Identify which cell holds the provided text, then report its (x, y) central coordinate. 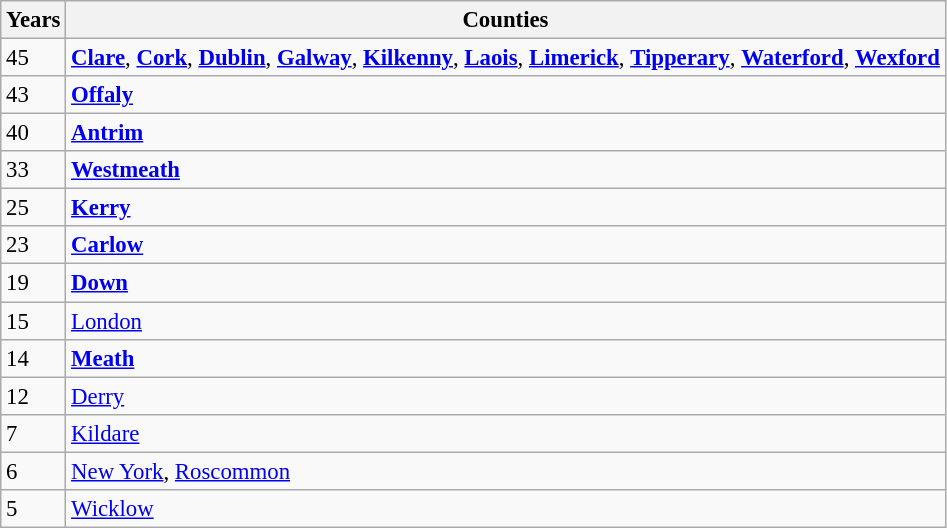
12 (34, 396)
19 (34, 283)
25 (34, 208)
23 (34, 245)
Kerry (506, 208)
33 (34, 170)
Westmeath (506, 170)
Meath (506, 358)
Offaly (506, 95)
Counties (506, 20)
6 (34, 471)
New York, Roscommon (506, 471)
40 (34, 133)
15 (34, 321)
Antrim (506, 133)
Clare, Cork, Dublin, Galway, Kilkenny, Laois, Limerick, Tipperary, Waterford, Wexford (506, 58)
45 (34, 58)
Years (34, 20)
Down (506, 283)
43 (34, 95)
Carlow (506, 245)
Wicklow (506, 509)
7 (34, 433)
Derry (506, 396)
14 (34, 358)
Kildare (506, 433)
5 (34, 509)
London (506, 321)
